Return (X, Y) of the center of cell containing provided text 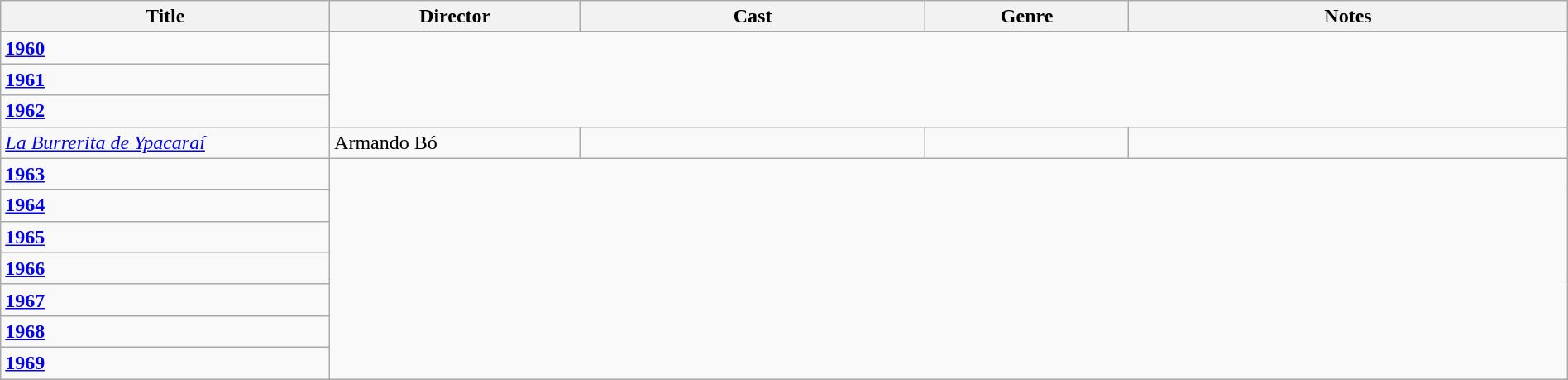
La Burrerita de Ypacaraí (165, 142)
1965 (165, 237)
1967 (165, 300)
Cast (753, 17)
1961 (165, 79)
1963 (165, 174)
1964 (165, 205)
1962 (165, 111)
Notes (1348, 17)
1960 (165, 48)
Genre (1026, 17)
Director (455, 17)
1968 (165, 331)
1969 (165, 363)
Armando Bó (455, 142)
1966 (165, 268)
Title (165, 17)
